Return [X, Y] of the center of cell containing provided text 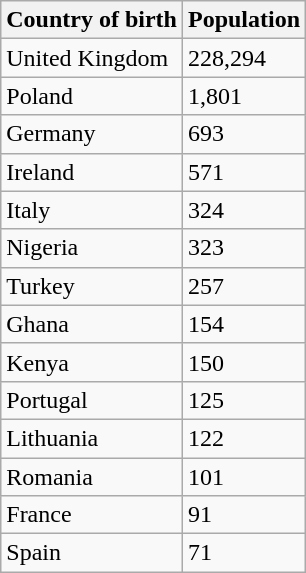
Spain [92, 553]
Ireland [92, 172]
228,294 [244, 58]
Population [244, 20]
324 [244, 210]
Poland [92, 96]
Portugal [92, 400]
91 [244, 515]
323 [244, 248]
Turkey [92, 286]
France [92, 515]
Country of birth [92, 20]
Kenya [92, 362]
United Kingdom [92, 58]
122 [244, 438]
150 [244, 362]
71 [244, 553]
Italy [92, 210]
154 [244, 324]
125 [244, 400]
1,801 [244, 96]
Romania [92, 477]
Ghana [92, 324]
571 [244, 172]
Germany [92, 134]
693 [244, 134]
Nigeria [92, 248]
257 [244, 286]
Lithuania [92, 438]
101 [244, 477]
